Determine the (X, Y) coordinate at the center of the cell enclosing the given text.  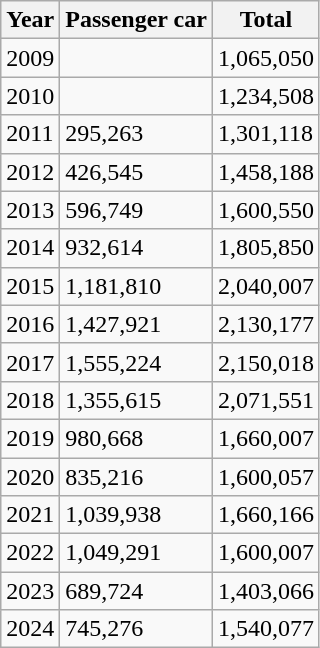
1,049,291 (136, 553)
745,276 (136, 629)
2016 (30, 324)
Year (30, 20)
1,805,850 (266, 248)
980,668 (136, 438)
1,427,921 (136, 324)
2022 (30, 553)
2014 (30, 248)
2009 (30, 58)
1,660,007 (266, 438)
2013 (30, 210)
1,234,508 (266, 96)
2017 (30, 362)
2024 (30, 629)
1,065,050 (266, 58)
932,614 (136, 248)
2012 (30, 172)
2010 (30, 96)
1,600,057 (266, 477)
1,540,077 (266, 629)
1,181,810 (136, 286)
2011 (30, 134)
2021 (30, 515)
2,130,177 (266, 324)
1,458,188 (266, 172)
1,301,118 (266, 134)
1,039,938 (136, 515)
1,660,166 (266, 515)
Passenger car (136, 20)
1,403,066 (266, 591)
2,040,007 (266, 286)
295,263 (136, 134)
2023 (30, 591)
2,071,551 (266, 400)
1,600,007 (266, 553)
1,355,615 (136, 400)
2020 (30, 477)
1,555,224 (136, 362)
1,600,550 (266, 210)
835,216 (136, 477)
2018 (30, 400)
2015 (30, 286)
689,724 (136, 591)
2,150,018 (266, 362)
596,749 (136, 210)
426,545 (136, 172)
Total (266, 20)
2019 (30, 438)
